Search for the cell housing the specified text and yield its (X, Y) center coordinate. 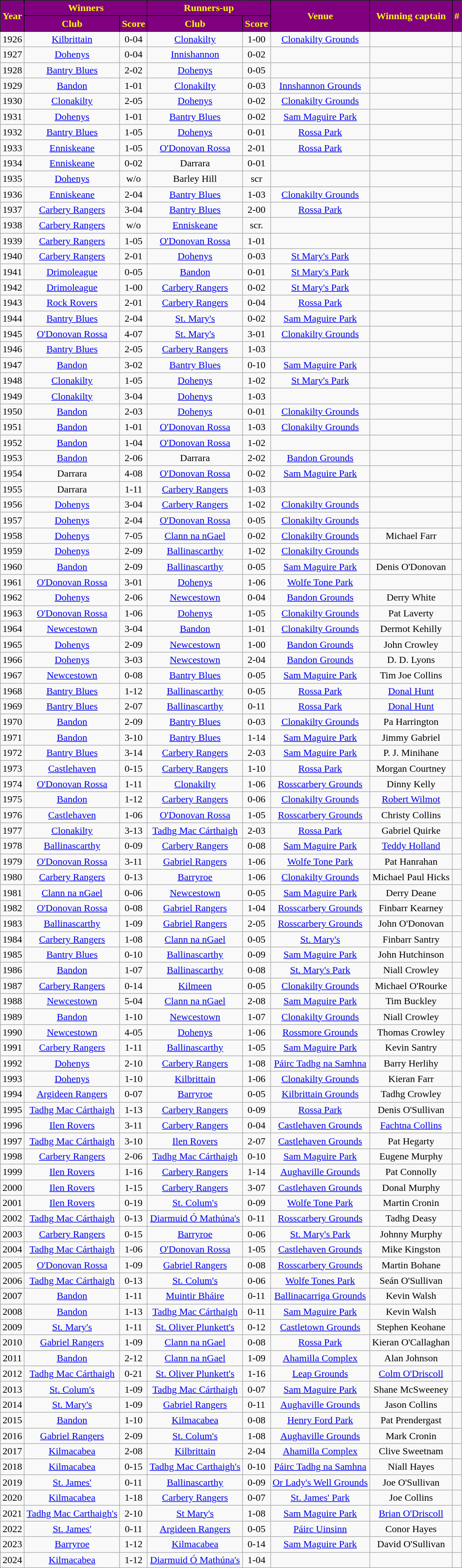
1984 (12, 939)
1932 (12, 132)
1985 (12, 955)
1943 (12, 303)
2-00 (256, 210)
1948 (12, 380)
1968 (12, 691)
1941 (12, 272)
4-08 (133, 474)
Joe Collins (411, 1498)
1999 (12, 1172)
Kilmeen (195, 986)
Colm O'Driscoll (411, 1374)
2020 (12, 1498)
1977 (12, 830)
1928 (12, 70)
Brian O'Driscoll (411, 1513)
Finbarr Santry (411, 939)
1937 (12, 210)
1931 (12, 117)
Kilbrittain Grounds (320, 1094)
Páirc Uinsinn (320, 1529)
2022 (12, 1529)
Venue (320, 16)
Eugene Murphy (411, 1156)
Martin Bohane (411, 1265)
Martin Cronin (411, 1203)
1947 (12, 365)
2003 (12, 1234)
2006 (12, 1281)
3-14 (133, 753)
1986 (12, 970)
2014 (12, 1405)
2010 (12, 1343)
1990 (12, 1032)
Tim Joe Collins (411, 675)
Tim Buckley (411, 1001)
Shane McSweeney (411, 1389)
2000 (12, 1188)
2001 (12, 1203)
1997 (12, 1141)
Jimmy Gabriel (411, 738)
4-07 (133, 334)
1930 (12, 101)
1966 (12, 660)
Innshannon Grounds (320, 86)
2019 (12, 1482)
0-19 (133, 1203)
Kieran O'Callaghan (411, 1343)
Stephen Keohane (411, 1327)
1949 (12, 396)
St. James' Park (320, 1498)
David O'Sullivan (411, 1544)
2021 (12, 1513)
1951 (12, 427)
1959 (12, 551)
1958 (12, 536)
1944 (12, 318)
1998 (12, 1156)
1978 (12, 846)
Morgan Courtney (411, 769)
P. J. Minihane (411, 753)
3-13 (133, 830)
2008 (12, 1312)
1962 (12, 598)
1963 (12, 613)
2012 (12, 1374)
2011 (12, 1358)
Finbarr Kearney (411, 908)
1938 (12, 225)
Dinny Kelly (411, 784)
1953 (12, 458)
1929 (12, 86)
1975 (12, 799)
Donal Murphy (411, 1188)
Ballinacarriga Grounds (320, 1296)
1933 (12, 148)
1972 (12, 753)
Innishannon (195, 55)
3-07 (256, 1188)
Mike Kingston (411, 1250)
Kevin Santry (411, 1048)
1939 (12, 241)
1994 (12, 1094)
Michael Paul Hicks (411, 877)
Rossmore Grounds (320, 1032)
1981 (12, 892)
Thomas Crowley (411, 1032)
D. D. Lyons (411, 660)
1946 (12, 349)
1973 (12, 769)
1957 (12, 520)
1935 (12, 179)
2-12 (133, 1358)
Pa Harrington (411, 722)
3-02 (133, 365)
1992 (12, 1063)
2017 (12, 1451)
Joe O'Sullivan (411, 1482)
Clive Sweetnam (411, 1451)
Wolfe Tones Park (320, 1281)
1976 (12, 815)
1952 (12, 442)
Pat Hegarty (411, 1141)
2007 (12, 1296)
1-18 (133, 1498)
1988 (12, 1001)
Tadhg Deasy (411, 1219)
2015 (12, 1420)
Derry Deane (411, 892)
2005 (12, 1265)
1956 (12, 505)
1954 (12, 474)
Winning captain (411, 16)
1927 (12, 55)
Michael O'Rourke (411, 986)
1996 (12, 1125)
Muintir Bháire (195, 1296)
2013 (12, 1389)
1982 (12, 908)
Tadhg Crowley (411, 1094)
Dermot Kehilly (411, 629)
Teddy Holland (411, 846)
1926 (12, 39)
Denis O'Sullivan (411, 1110)
1995 (12, 1110)
Gabriel Quirke (411, 830)
Year (12, 16)
2016 (12, 1435)
0-21 (133, 1374)
Johnny Murphy (411, 1234)
1950 (12, 411)
1983 (12, 923)
0-12 (256, 1327)
1960 (12, 567)
Pat Hanrahan (411, 861)
Leap Grounds (320, 1374)
7-05 (133, 536)
Denis O'Donovan (411, 567)
Conor Hayes (411, 1529)
Niall Hayes (411, 1467)
Jason Collins (411, 1405)
Rock Rovers (72, 303)
Michael Farr (411, 536)
1979 (12, 861)
Or Lady's Well Grounds (320, 1482)
Kieran Farr (411, 1079)
1964 (12, 629)
1971 (12, 738)
Fachtna Collins (411, 1125)
John Hutchinson (411, 955)
Pat Laverty (411, 613)
1989 (12, 1017)
Henry Ford Park (320, 1420)
1942 (12, 287)
1970 (12, 722)
1955 (12, 489)
2024 (12, 1560)
1969 (12, 707)
2018 (12, 1467)
Seán O'Sullivan (411, 1281)
2009 (12, 1327)
2004 (12, 1250)
3-03 (133, 660)
Alan Johnson (411, 1358)
scr. (256, 225)
1987 (12, 986)
1934 (12, 163)
2023 (12, 1544)
1940 (12, 256)
# (457, 16)
1967 (12, 675)
Robert Wilmot (411, 799)
1980 (12, 877)
1936 (12, 194)
1991 (12, 1048)
Pat Prendergast (411, 1420)
Pat Connolly (411, 1172)
1-15 (133, 1188)
1993 (12, 1079)
Barley Hill (195, 179)
Mark Cronin (411, 1435)
Christy Collins (411, 815)
Barry Herlihy (411, 1063)
Derry White (411, 598)
scr (256, 179)
1945 (12, 334)
1974 (12, 784)
Castletown Grounds (320, 1327)
4-05 (133, 1032)
John O'Donovan (411, 923)
Runners-up (209, 8)
John Crowley (411, 644)
2002 (12, 1219)
Winners (86, 8)
1961 (12, 582)
5-04 (133, 1001)
St Mary's (195, 1513)
1965 (12, 644)
